From the cell containing the given text, extract its center point as [X, Y] coordinate. 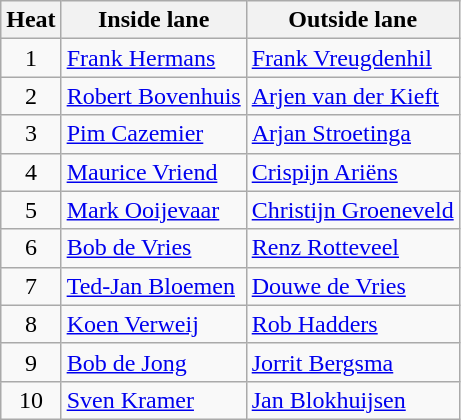
9 [31, 362]
Jorrit Bergsma [352, 362]
Frank Vreugdenhil [352, 58]
Inside lane [154, 20]
3 [31, 134]
Outside lane [352, 20]
Mark Ooijevaar [154, 210]
Sven Kramer [154, 400]
10 [31, 400]
Rob Hadders [352, 324]
1 [31, 58]
4 [31, 172]
Bob de Vries [154, 248]
2 [31, 96]
8 [31, 324]
Arjen van der Kieft [352, 96]
Arjan Stroetinga [352, 134]
Christijn Groeneveld [352, 210]
7 [31, 286]
Douwe de Vries [352, 286]
Frank Hermans [154, 58]
Jan Blokhuijsen [352, 400]
Maurice Vriend [154, 172]
Pim Cazemier [154, 134]
5 [31, 210]
Crispijn Ariëns [352, 172]
Renz Rotteveel [352, 248]
Bob de Jong [154, 362]
Robert Bovenhuis [154, 96]
Ted-Jan Bloemen [154, 286]
6 [31, 248]
Heat [31, 20]
Koen Verweij [154, 324]
